Locate the cell with the specified text and output its (X, Y) center coordinate. 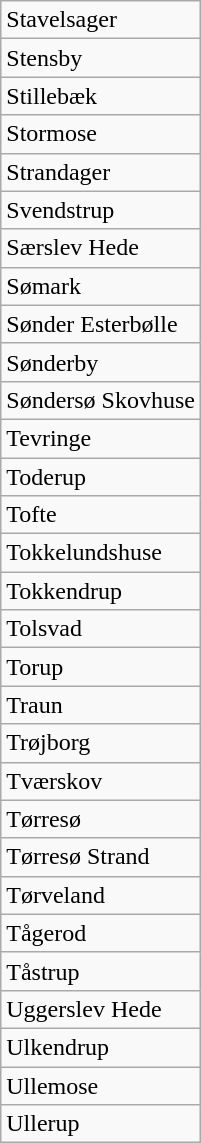
Ulkendrup (101, 1047)
Stillebæk (101, 96)
Stormose (101, 134)
Tokkelundshuse (101, 553)
Stensby (101, 58)
Toderup (101, 477)
Tolsvad (101, 629)
Tåstrup (101, 971)
Strandager (101, 172)
Traun (101, 705)
Ullerup (101, 1124)
Tørresø Strand (101, 857)
Svendstrup (101, 210)
Særslev Hede (101, 248)
Sømark (101, 286)
Trøjborg (101, 743)
Tørveland (101, 895)
Stavelsager (101, 20)
Torup (101, 667)
Sønderby (101, 362)
Ullemose (101, 1085)
Uggerslev Hede (101, 1009)
Tofte (101, 515)
Søndersø Skovhuse (101, 400)
Tokkendrup (101, 591)
Sønder Esterbølle (101, 324)
Tværskov (101, 781)
Tørresø (101, 819)
Tågerod (101, 933)
Tevringe (101, 438)
